Provide the [x, y] coordinate of the cell's center where the given text is located.  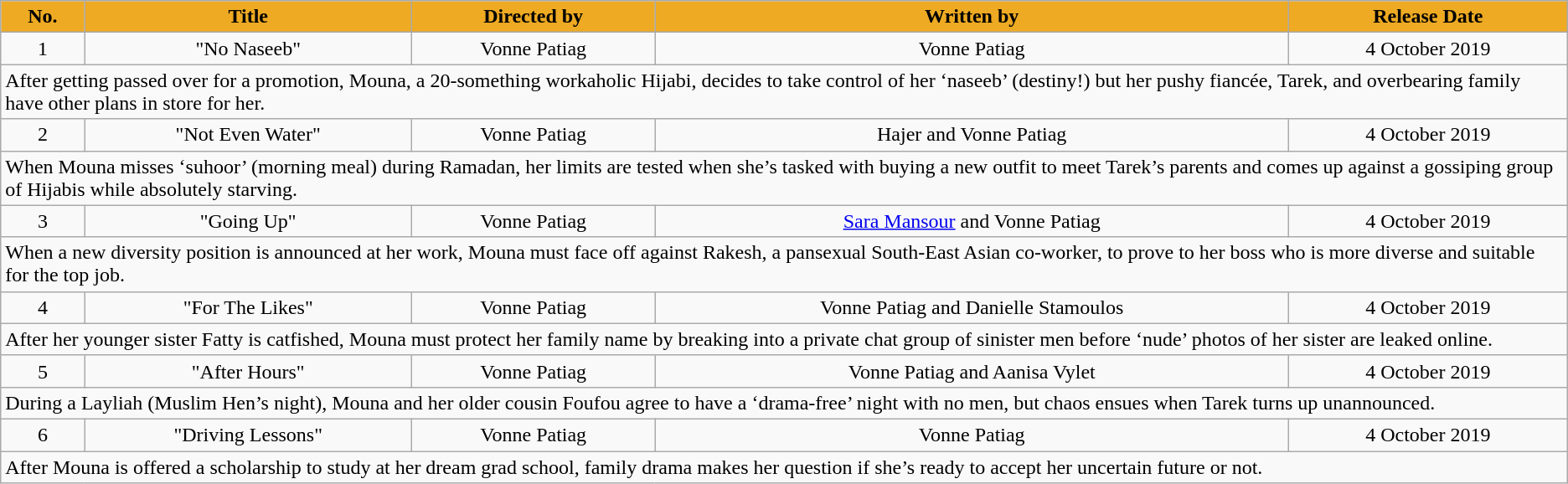
"Not Even Water" [248, 135]
"For The Likes" [248, 307]
"Driving Lessons" [248, 435]
"Going Up" [248, 221]
4 [43, 307]
Release Date [1427, 17]
6 [43, 435]
5 [43, 371]
Hajer and Vonne Patiag [972, 135]
Directed by [533, 17]
Sara Mansour and Vonne Patiag [972, 221]
1 [43, 49]
No. [43, 17]
Written by [972, 17]
"After Hours" [248, 371]
Title [248, 17]
Vonne Patiag and Aanisa Vylet [972, 371]
Vonne Patiag and Danielle Stamoulos [972, 307]
"No Naseeb" [248, 49]
3 [43, 221]
2 [43, 135]
